Locate the cell with the specified text and output its [X, Y] center coordinate. 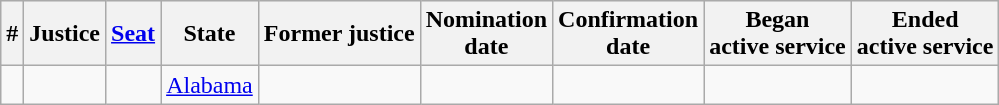
Seat [134, 34]
Beganactive service [778, 34]
Former justice [339, 34]
Endedactive service [925, 34]
Confirmationdate [628, 34]
Nominationdate [486, 34]
State [210, 34]
Justice [65, 34]
# [12, 34]
Alabama [210, 85]
